From the cell containing the given text, extract its center point as (x, y) coordinate. 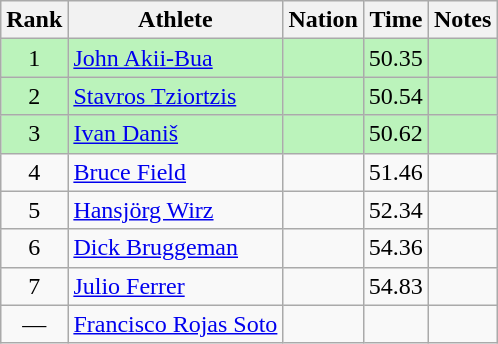
50.35 (396, 58)
4 (34, 172)
Julio Ferrer (176, 286)
5 (34, 210)
Nation (323, 20)
52.34 (396, 210)
Athlete (176, 20)
50.62 (396, 134)
Hansjörg Wirz (176, 210)
Francisco Rojas Soto (176, 324)
51.46 (396, 172)
Notes (462, 20)
Rank (34, 20)
7 (34, 286)
6 (34, 248)
54.36 (396, 248)
50.54 (396, 96)
Dick Bruggeman (176, 248)
Stavros Tziortzis (176, 96)
2 (34, 96)
— (34, 324)
54.83 (396, 286)
Time (396, 20)
1 (34, 58)
Bruce Field (176, 172)
Ivan Daniš (176, 134)
3 (34, 134)
John Akii-Bua (176, 58)
